Extract the (x, y) coordinate from the center of the cell holding the provided text.  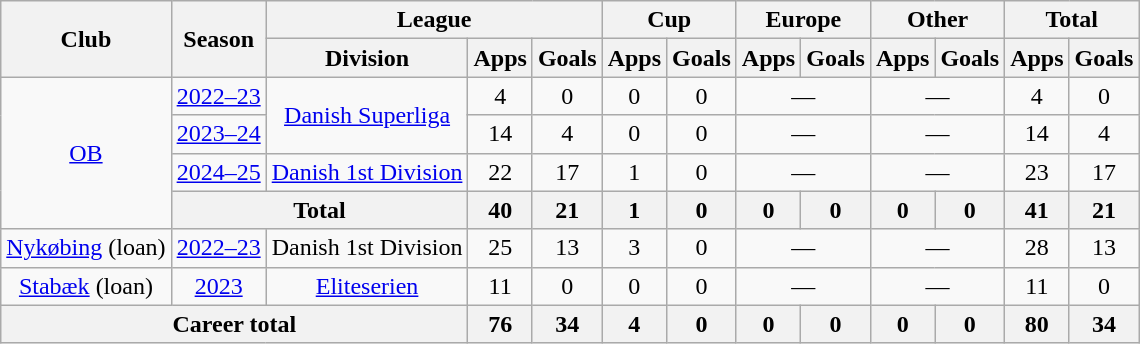
2023–24 (218, 134)
28 (1037, 248)
41 (1037, 210)
Europe (803, 20)
Eliteserien (367, 286)
2023 (218, 286)
Season (218, 39)
Career total (234, 324)
25 (500, 248)
2024–25 (218, 172)
OB (86, 153)
23 (1037, 172)
Club (86, 39)
Other (937, 20)
Nykøbing (loan) (86, 248)
22 (500, 172)
3 (634, 248)
Cup (669, 20)
Division (367, 58)
Stabæk (loan) (86, 286)
80 (1037, 324)
League (434, 20)
Danish Superliga (367, 115)
76 (500, 324)
40 (500, 210)
